Pinpoint the cell where the given text exists, returning its [x, y] midpoint coordinate. 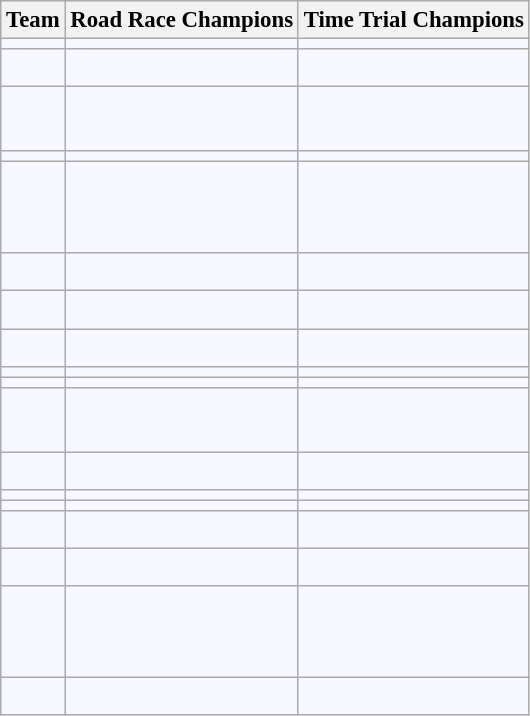
Road Race Champions [182, 20]
Time Trial Champions [414, 20]
Team [33, 20]
